Find where the given text appears and provide that cell's center as [X, Y] coordinate. 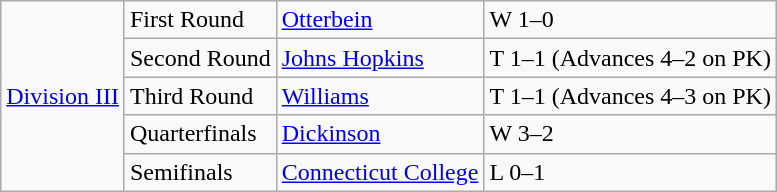
Semifinals [200, 172]
First Round [200, 20]
Dickinson [380, 134]
W 3–2 [630, 134]
Otterbein [380, 20]
T 1–1 (Advances 4–2 on PK) [630, 58]
Quarterfinals [200, 134]
W 1–0 [630, 20]
Williams [380, 96]
L 0–1 [630, 172]
Connecticut College [380, 172]
Second Round [200, 58]
T 1–1 (Advances 4–3 on PK) [630, 96]
Johns Hopkins [380, 58]
Third Round [200, 96]
Division III [63, 96]
